Locate the cell with the specified text and output its (x, y) center coordinate. 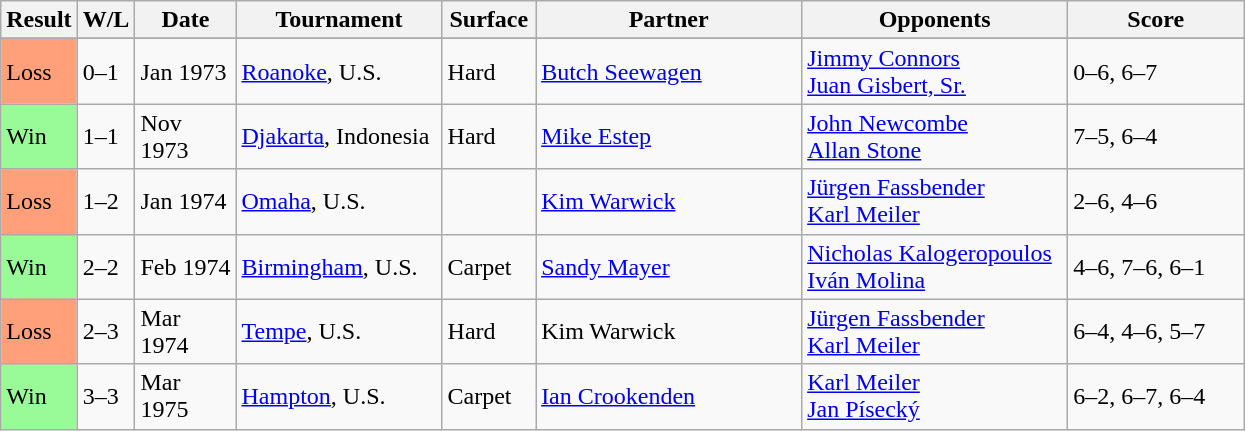
Partner (669, 20)
Karl Meiler Jan Písecký (935, 396)
6–4, 4–6, 5–7 (1156, 332)
0–6, 6–7 (1156, 72)
Score (1156, 20)
Omaha, U.S. (339, 202)
2–3 (106, 332)
1–1 (106, 136)
4–6, 7–6, 6–1 (1156, 266)
Birmingham, U.S. (339, 266)
Jan 1974 (186, 202)
Tournament (339, 20)
W/L (106, 20)
Tempe, U.S. (339, 332)
Ian Crookenden (669, 396)
Sandy Mayer (669, 266)
John Newcombe Allan Stone (935, 136)
Date (186, 20)
Nov 1973 (186, 136)
Opponents (935, 20)
Hampton, U.S. (339, 396)
Jan 1973 (186, 72)
6–2, 6–7, 6–4 (1156, 396)
Butch Seewagen (669, 72)
7–5, 6–4 (1156, 136)
Roanoke, U.S. (339, 72)
1–2 (106, 202)
Jimmy Connors Juan Gisbert, Sr. (935, 72)
2–2 (106, 266)
Result (39, 20)
Djakarta, Indonesia (339, 136)
Feb 1974 (186, 266)
3–3 (106, 396)
Mar 1974 (186, 332)
Mar 1975 (186, 396)
Mike Estep (669, 136)
0–1 (106, 72)
Nicholas Kalogeropoulos Iván Molina (935, 266)
Surface (489, 20)
2–6, 4–6 (1156, 202)
